Determine the [x, y] coordinate at the center of the cell enclosing the given text.  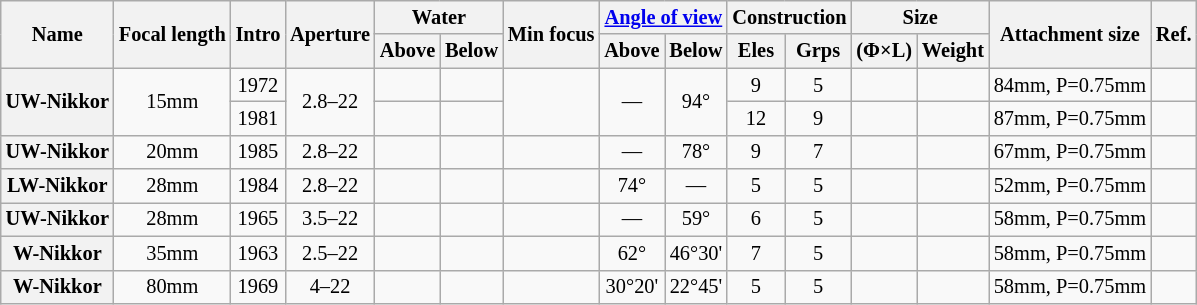
Grps [818, 51]
Eles [756, 51]
46°30' [696, 253]
22°45' [696, 287]
59° [696, 219]
30°20' [632, 287]
12 [756, 118]
Angle of view [663, 17]
1985 [258, 152]
20mm [172, 152]
4–22 [330, 287]
74° [632, 186]
Size [920, 17]
78° [696, 152]
2.5–22 [330, 253]
94° [696, 102]
67mm, P=0.75mm [1070, 152]
Construction [789, 17]
Ref. [1174, 34]
Weight [953, 51]
6 [756, 219]
Min focus [551, 34]
84mm, P=0.75mm [1070, 85]
1963 [258, 253]
3.5–22 [330, 219]
80mm [172, 287]
Aperture [330, 34]
Focal length [172, 34]
1981 [258, 118]
35mm [172, 253]
1965 [258, 219]
52mm, P=0.75mm [1070, 186]
Intro [258, 34]
15mm [172, 102]
Water [439, 17]
(Φ×L) [884, 51]
1972 [258, 85]
Name [58, 34]
LW-Nikkor [58, 186]
Attachment size [1070, 34]
1984 [258, 186]
1969 [258, 287]
87mm, P=0.75mm [1070, 118]
62° [632, 253]
